Capture the cell that displays the provided text and extract its (x, y) central coordinate. 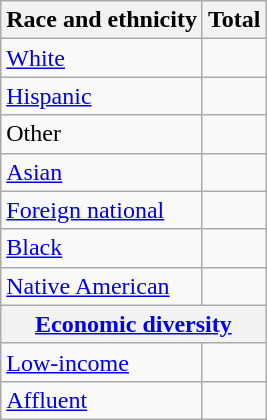
Foreign national (102, 210)
Black (102, 248)
Other (102, 134)
Total (234, 20)
Native American (102, 286)
White (102, 58)
Asian (102, 172)
Race and ethnicity (102, 20)
Hispanic (102, 96)
Low-income (102, 362)
Economic diversity (134, 324)
Affluent (102, 400)
